Search for the cell housing the specified text and yield its [x, y] center coordinate. 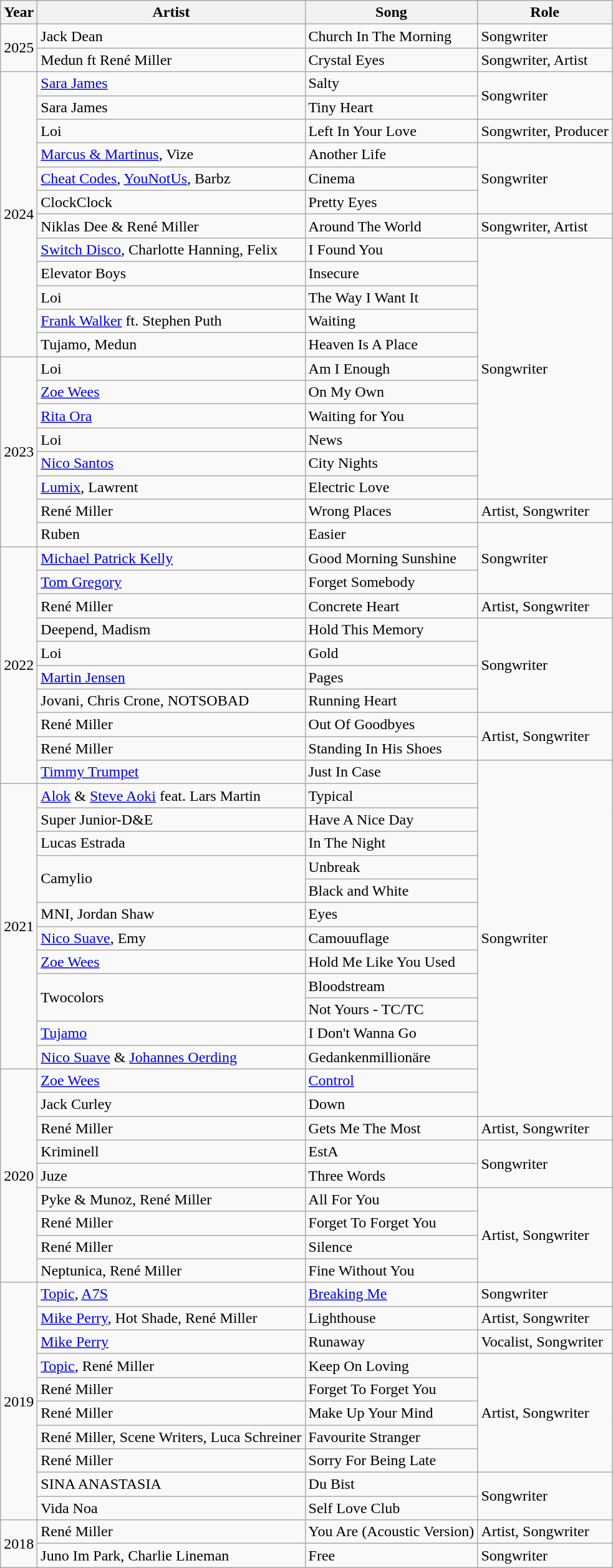
Pretty Eyes [392, 202]
Bloodstream [392, 985]
Nico Suave, Emy [171, 938]
Tujamo, Medun [171, 345]
Silence [392, 1247]
Gedankenmillionäre [392, 1057]
On My Own [392, 392]
Unbreak [392, 867]
Cheat Codes, YouNotUs, Barbz [171, 178]
Three Words [392, 1176]
Out Of Goodbyes [392, 725]
Nico Suave & Johannes Oerding [171, 1057]
Twocolors [171, 997]
Mike Perry, Hot Shade, René Miller [171, 1318]
Martin Jensen [171, 677]
News [392, 440]
Ruben [171, 535]
Juze [171, 1176]
2022 [19, 665]
René Miller, Scene Writers, Luca Schreiner [171, 1436]
EstA [392, 1152]
Electric Love [392, 487]
SINA ANASTASIA [171, 1484]
All For You [392, 1199]
Another Life [392, 155]
Sorry For Being Late [392, 1461]
Cinema [392, 178]
Camylio [171, 879]
Tom Gregory [171, 582]
Jack Curley [171, 1105]
Crystal Eyes [392, 60]
Running Heart [392, 701]
2024 [19, 215]
Insecure [392, 273]
Vida Noa [171, 1508]
ClockClock [171, 202]
Favourite Stranger [392, 1436]
Waiting for You [392, 416]
Just In Case [392, 772]
Waiting [392, 321]
Medun ft René Miller [171, 60]
Runaway [392, 1342]
Not Yours - TC/TC [392, 1009]
Artist [171, 12]
2018 [19, 1544]
Breaking Me [392, 1294]
City Nights [392, 463]
Good Morning Sunshine [392, 558]
Michael Patrick Kelly [171, 558]
Pages [392, 677]
Frank Walker ft. Stephen Puth [171, 321]
Du Bist [392, 1484]
Super Junior-D&E [171, 820]
Neptunica, René Miller [171, 1270]
Fine Without You [392, 1270]
Around The World [392, 226]
Song [392, 12]
Gold [392, 653]
Have A Nice Day [392, 820]
Make Up Your Mind [392, 1413]
Hold Me Like You Used [392, 962]
You Are (Acoustic Version) [392, 1532]
Topic, René Miller [171, 1365]
Tujamo [171, 1033]
Lucas Estrada [171, 843]
Concrete Heart [392, 606]
I Found You [392, 249]
Tiny Heart [392, 107]
Wrong Places [392, 511]
Church In The Morning [392, 36]
Free [392, 1556]
Mike Perry [171, 1342]
Songwriter, Producer [545, 131]
Juno Im Park, Charlie Lineman [171, 1556]
Elevator Boys [171, 273]
Marcus & Martinus, Vize [171, 155]
Role [545, 12]
2023 [19, 452]
Switch Disco, Charlotte Hanning, Felix [171, 249]
Am I Enough [392, 369]
Jovani, Chris Crone, NOTSOBAD [171, 701]
2021 [19, 927]
Vocalist, Songwriter [545, 1342]
Left In Your Love [392, 131]
2025 [19, 48]
Camouuflage [392, 938]
Niklas Dee & René Miller [171, 226]
MNI, Jordan Shaw [171, 914]
Rita Ora [171, 416]
Lighthouse [392, 1318]
Salty [392, 84]
Keep On Loving [392, 1365]
Black and White [392, 891]
Standing In His Shoes [392, 748]
Down [392, 1105]
Hold This Memory [392, 629]
Control [392, 1081]
Typical [392, 796]
In The Night [392, 843]
Jack Dean [171, 36]
Timmy Trumpet [171, 772]
Kriminell [171, 1152]
Eyes [392, 914]
Easier [392, 535]
Topic, A7S [171, 1294]
Nico Santos [171, 463]
I Don't Wanna Go [392, 1033]
Alok & Steve Aoki feat. Lars Martin [171, 796]
Forget Somebody [392, 582]
The Way I Want It [392, 298]
Pyke & Munoz, René Miller [171, 1199]
Deepend, Madism [171, 629]
Year [19, 12]
2019 [19, 1401]
2020 [19, 1176]
Heaven Is A Place [392, 345]
Lumix, Lawrent [171, 487]
Gets Me The Most [392, 1128]
Self Love Club [392, 1508]
